Provide the [x, y] coordinate of the cell's center where the given text is located.  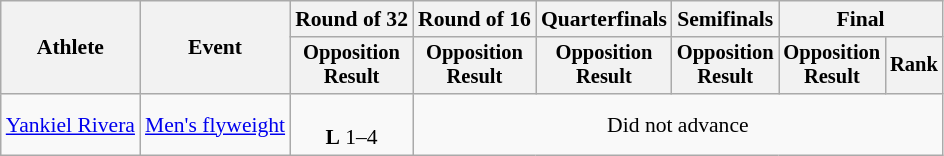
Athlete [70, 48]
L 1–4 [352, 124]
Round of 32 [352, 19]
Rank [914, 66]
Quarterfinals [604, 19]
Did not advance [678, 124]
Final [860, 19]
Men's flyweight [215, 124]
Event [215, 48]
Round of 16 [474, 19]
Semifinals [726, 19]
Yankiel Rivera [70, 124]
